Determine the [X, Y] coordinate at the center of the cell enclosing the given text.  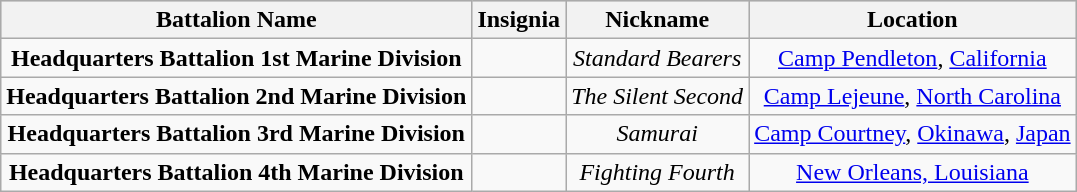
Standard Bearers [658, 58]
Nickname [658, 20]
Fighting Fourth [658, 172]
Headquarters Battalion 2nd Marine Division [236, 96]
Battalion Name [236, 20]
Headquarters Battalion 3rd Marine Division [236, 134]
Insignia [519, 20]
Camp Lejeune, North Carolina [912, 96]
Headquarters Battalion 1st Marine Division [236, 58]
The Silent Second [658, 96]
Samurai [658, 134]
Camp Pendleton, California [912, 58]
Headquarters Battalion 4th Marine Division [236, 172]
Camp Courtney, Okinawa, Japan [912, 134]
New Orleans, Louisiana [912, 172]
Location [912, 20]
